Locate the cell with the specified text and output its [X, Y] center coordinate. 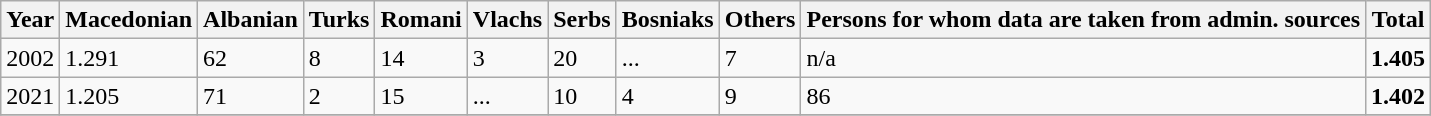
Macedonian [129, 20]
3 [507, 58]
2 [339, 96]
1.402 [1398, 96]
1.205 [129, 96]
9 [760, 96]
4 [668, 96]
1.291 [129, 58]
Turks [339, 20]
8 [339, 58]
1.405 [1398, 58]
86 [1084, 96]
Others [760, 20]
Persons for whom data are taken from admin. sources [1084, 20]
10 [582, 96]
71 [251, 96]
7 [760, 58]
62 [251, 58]
n/a [1084, 58]
Vlachs [507, 20]
14 [421, 58]
2021 [30, 96]
2002 [30, 58]
Albanian [251, 20]
20 [582, 58]
Serbs [582, 20]
Romani [421, 20]
Bosniaks [668, 20]
Total [1398, 20]
15 [421, 96]
Year [30, 20]
